Detect which cell encompasses the target text, then output its (X, Y) center coordinate. 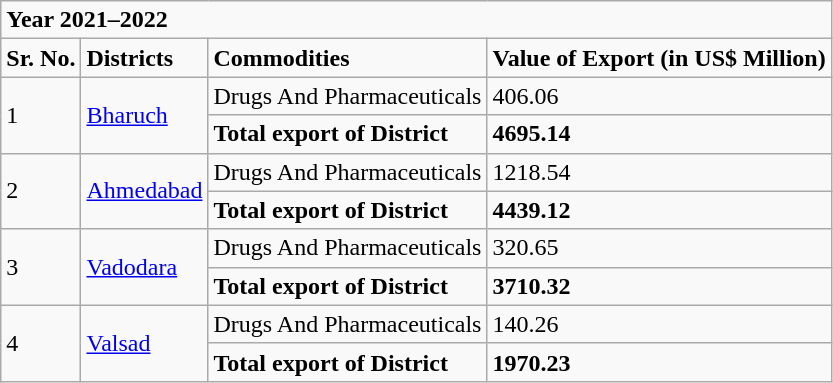
1218.54 (659, 172)
320.65 (659, 248)
4439.12 (659, 210)
3710.32 (659, 286)
Sr. No. (41, 58)
Commodities (348, 58)
Value of Export (in US$ Million) (659, 58)
140.26 (659, 324)
Vadodara (144, 267)
Year 2021–2022 (416, 20)
Valsad (144, 343)
Ahmedabad (144, 191)
Bharuch (144, 115)
1970.23 (659, 362)
4 (41, 343)
1 (41, 115)
2 (41, 191)
3 (41, 267)
4695.14 (659, 134)
406.06 (659, 96)
Districts (144, 58)
